Capture the cell that displays the provided text and extract its [X, Y] central coordinate. 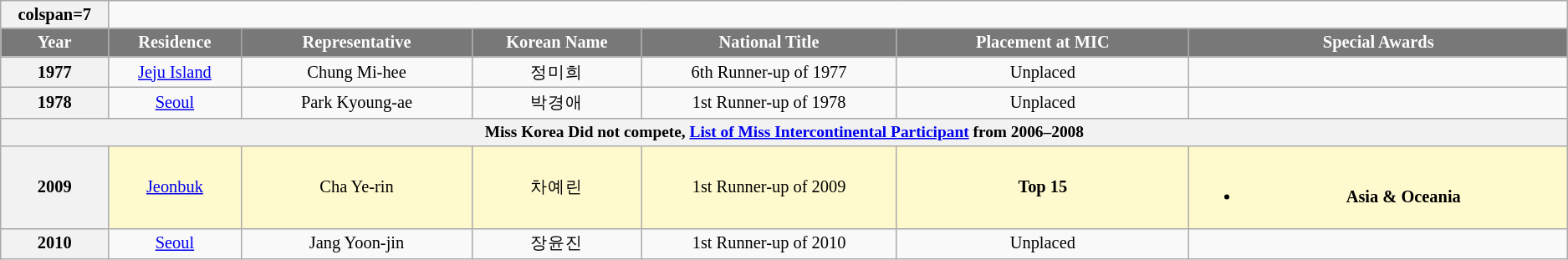
National Title [769, 43]
Cha Ye-rin [356, 186]
Top 15 [1043, 186]
Jeonbuk [175, 186]
박경애 [557, 102]
1st Runner-up of 2009 [769, 186]
Jeju Island [175, 72]
Miss Korea Did not compete, List of Miss Intercontinental Participant from 2006–2008 [784, 132]
1st Runner-up of 2010 [769, 244]
Special Awards [1378, 43]
Residence [175, 43]
1977 [55, 72]
Placement at MIC [1043, 43]
차예린 [557, 186]
2009 [55, 186]
장윤진 [557, 244]
1st Runner-up of 1978 [769, 102]
Chung Mi-hee [356, 72]
Park Kyoung-ae [356, 102]
1978 [55, 102]
Year [55, 43]
2010 [55, 244]
6th Runner-up of 1977 [769, 72]
Jang Yoon-jin [356, 244]
colspan=7 [55, 14]
Representative [356, 43]
Korean Name [557, 43]
정미희 [557, 72]
Asia & Oceania [1378, 186]
